Extract the (x, y) coordinate from the center of the cell holding the provided text.  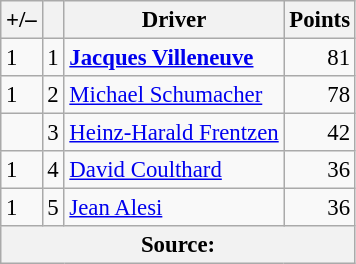
4 (53, 170)
5 (53, 208)
Heinz-Harald Frentzen (174, 133)
Jacques Villeneuve (174, 58)
Source: (178, 245)
Michael Schumacher (174, 95)
81 (320, 58)
David Coulthard (174, 170)
3 (53, 133)
+/– (22, 20)
Driver (174, 20)
Points (320, 20)
42 (320, 133)
2 (53, 95)
Jean Alesi (174, 208)
78 (320, 95)
